For the text-containing cell, return its midpoint in (X, Y) coordinate format. 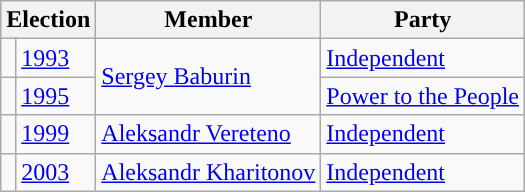
Aleksandr Kharitonov (208, 172)
Aleksandr Vereteno (208, 134)
2003 (56, 172)
1993 (56, 58)
1999 (56, 134)
Party (423, 20)
Sergey Baburin (208, 77)
1995 (56, 96)
Power to the People (423, 96)
Member (208, 20)
Election (48, 20)
